Pinpoint the cell where the given text exists, returning its [x, y] midpoint coordinate. 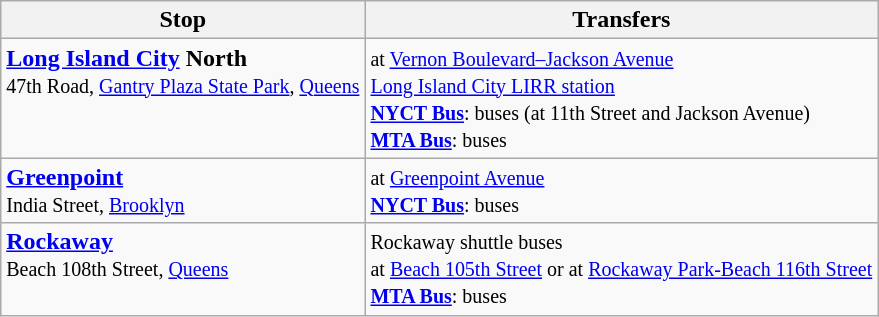
RockawayBeach 108th Street, Queens [183, 269]
at Greenpoint AvenueNYCT Bus: buses [622, 190]
Transfers [622, 20]
Long Island City North47th Road, Gantry Plaza State Park, Queens [183, 98]
at Vernon Boulevard–Jackson AvenueLong Island City LIRR stationNYCT Bus: buses (at 11th Street and Jackson Avenue)MTA Bus: buses [622, 98]
GreenpointIndia Street, Brooklyn [183, 190]
Stop [183, 20]
Rockaway shuttle buses at Beach 105th Street or at Rockaway Park-Beach 116th StreetMTA Bus: buses [622, 269]
